Provide the [x, y] coordinate of the cell's center where the given text is located.  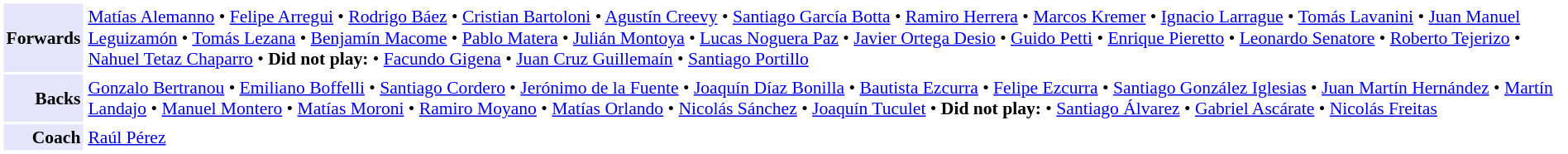
Raúl Pérez [825, 137]
Coach [43, 137]
Forwards [43, 37]
Backs [43, 98]
